Provide the (X, Y) coordinate of the cell's center where the given text is located.  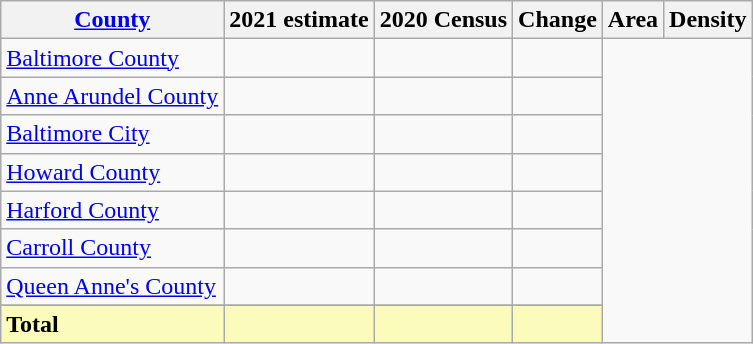
Carroll County (112, 248)
2020 Census (443, 20)
Baltimore City (112, 134)
Change (558, 20)
Anne Arundel County (112, 96)
Howard County (112, 172)
Density (708, 20)
Queen Anne's County (112, 286)
Harford County (112, 210)
Baltimore County (112, 58)
Total (112, 324)
Area (632, 20)
County (112, 20)
2021 estimate (299, 20)
